Search for the cell housing the specified text and yield its (x, y) center coordinate. 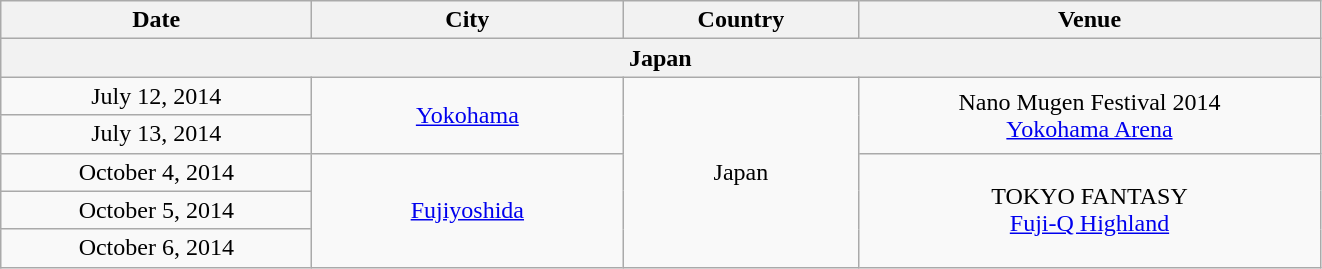
TOKYO FANTASYFuji-Q Highland (1090, 210)
October 5, 2014 (156, 210)
October 4, 2014 (156, 172)
Date (156, 20)
July 12, 2014 (156, 96)
Nano Mugen Festival 2014Yokohama Arena (1090, 115)
October 6, 2014 (156, 248)
Fujiyoshida (468, 210)
Venue (1090, 20)
Yokohama (468, 115)
Country (741, 20)
July 13, 2014 (156, 134)
City (468, 20)
